Locate the cell with the specified text and output its [x, y] center coordinate. 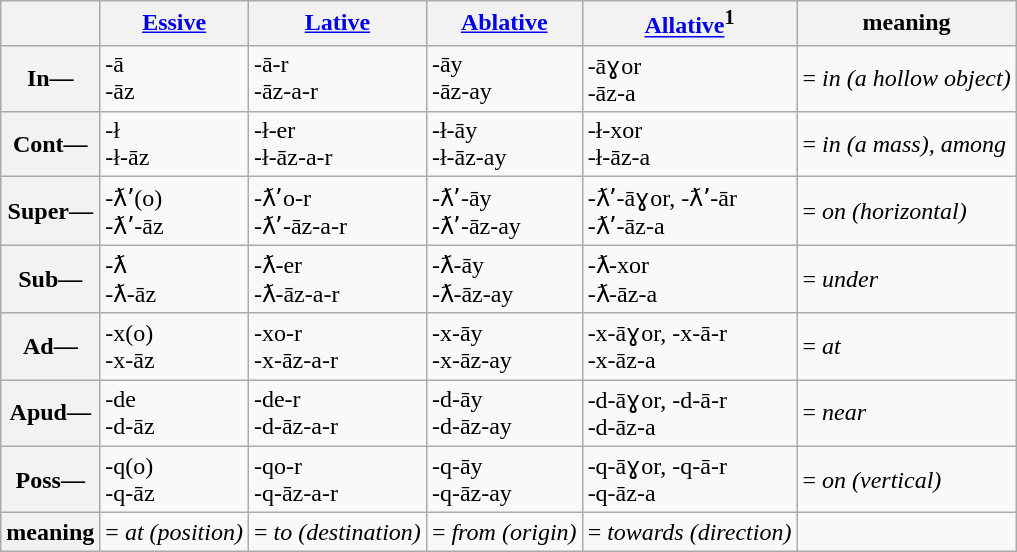
-ƛʼo-r-ƛʼ-āz-a-r [337, 211]
-ƛ-āy-ƛ-āz-ay [504, 279]
Super— [50, 211]
-ƛ-ƛ-āz [174, 279]
-qo-r-q-āz-a-r [337, 480]
Lative [337, 24]
-q(o)-q-āz [174, 480]
-ƛ-xor-ƛ-āz-a [690, 279]
Ablative [504, 24]
Cont— [50, 144]
-de-d-āz [174, 414]
Essive [174, 24]
-ā-āz [174, 78]
-ƛ-er-ƛ-āz-a-r [337, 279]
-x(o)-x-āz [174, 346]
Apud— [50, 414]
-xo-r-x-āz-a-r [337, 346]
-ł-āy-ł-āz-ay [504, 144]
Poss— [50, 480]
Allative1 [690, 24]
-ł-er-ł-āz-a-r [337, 144]
= under [906, 279]
-ƛʼ-āy-ƛʼ-āz-ay [504, 211]
Sub— [50, 279]
Ad— [50, 346]
-q-āɣor, -q-ā-r-q-āz-a [690, 480]
-ƛʼ-āɣor, -ƛʼ-ār-ƛʼ-āz-a [690, 211]
= from (origin) [504, 532]
-de-r-d-āz-a-r [337, 414]
-ā-r-āz-a-r [337, 78]
= in (a mass), among [906, 144]
= on (horizontal) [906, 211]
= towards (direction) [690, 532]
-ƛʼ(o)-ƛʼ-āz [174, 211]
-q-āy-q-āz-ay [504, 480]
= to (destination) [337, 532]
-x-āy-x-āz-ay [504, 346]
-āy-āz-ay [504, 78]
-ł-xor-ł-āz-a [690, 144]
= at [906, 346]
-d-āy-d-āz-ay [504, 414]
-x-āɣor, -x-ā-r-x-āz-a [690, 346]
-d-āɣor, -d-ā-r-d-āz-a [690, 414]
= at (position) [174, 532]
In— [50, 78]
= near [906, 414]
= in (a hollow object) [906, 78]
= on (vertical) [906, 480]
-āɣor-āz-a [690, 78]
-ł-ł-āz [174, 144]
